Return [x, y] of the center of cell containing provided text 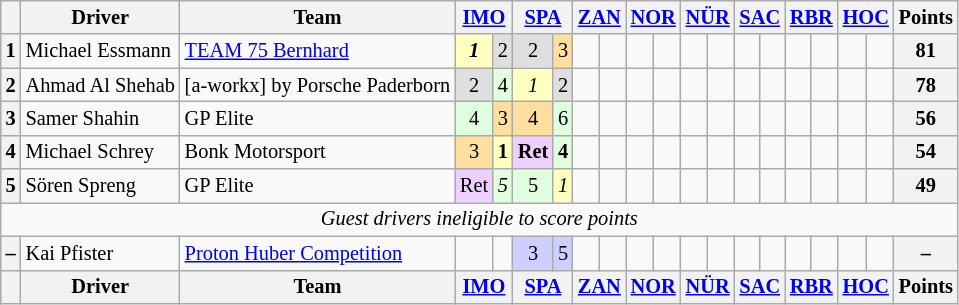
TEAM 75 Bernhard [318, 51]
Guest drivers ineligible to score points [480, 219]
56 [926, 118]
Michael Essmann [100, 51]
49 [926, 186]
81 [926, 51]
6 [563, 118]
Michael Schrey [100, 152]
Sören Spreng [100, 186]
Kai Pfister [100, 253]
Bonk Motorsport [318, 152]
54 [926, 152]
[a-workx] by Porsche Paderborn [318, 85]
Ahmad Al Shehab [100, 85]
Samer Shahin [100, 118]
Proton Huber Competition [318, 253]
78 [926, 85]
